Locate the cell with the specified text and output its [X, Y] center coordinate. 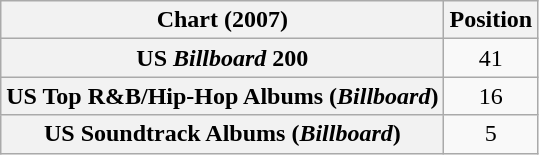
US Top R&B/Hip-Hop Albums (Billboard) [222, 96]
5 [491, 134]
US Billboard 200 [222, 58]
Position [491, 20]
US Soundtrack Albums (Billboard) [222, 134]
16 [491, 96]
41 [491, 58]
Chart (2007) [222, 20]
